Detect which cell encompasses the target text, then output its [X, Y] center coordinate. 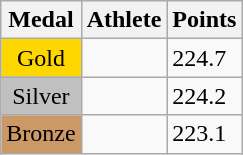
Athlete [124, 20]
224.7 [204, 58]
224.2 [204, 96]
Bronze [41, 134]
223.1 [204, 134]
Points [204, 20]
Medal [41, 20]
Silver [41, 96]
Gold [41, 58]
